Provide the [x, y] coordinate of the cell's center where the given text is located.  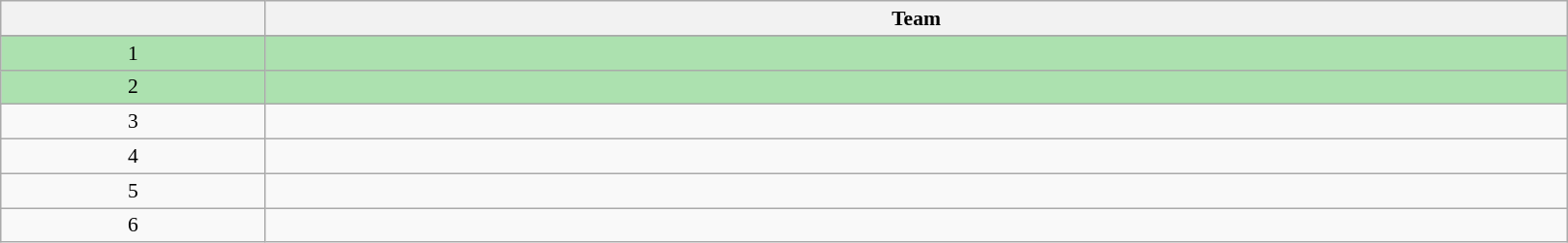
2 [134, 87]
1 [134, 53]
3 [134, 122]
5 [134, 191]
6 [134, 226]
Team [916, 18]
4 [134, 157]
